Pinpoint the cell where the given text exists, returning its [x, y] midpoint coordinate. 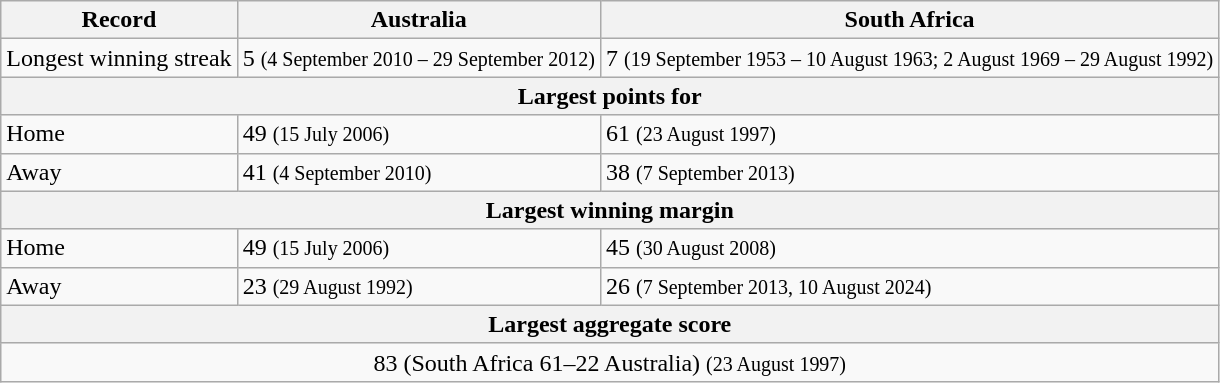
Longest winning streak [119, 58]
41 (4 September 2010) [418, 172]
7 (19 September 1953 – 10 August 1963; 2 August 1969 – 29 August 1992) [909, 58]
Australia [418, 20]
Record [119, 20]
38 (7 September 2013) [909, 172]
Largest points for [610, 96]
Largest aggregate score [610, 324]
Largest winning margin [610, 210]
23 (29 August 1992) [418, 286]
5 (4 September 2010 – 29 September 2012) [418, 58]
61 (23 August 1997) [909, 134]
26 (7 September 2013, 10 August 2024) [909, 286]
45 (30 August 2008) [909, 248]
South Africa [909, 20]
83 (South Africa 61–22 Australia) (23 August 1997) [610, 362]
